Detect which cell encompasses the target text, then output its (x, y) center coordinate. 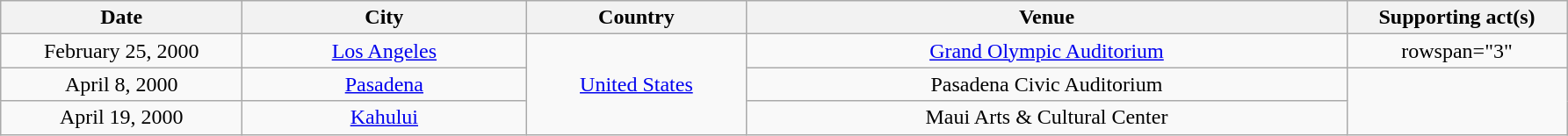
Los Angeles (385, 51)
Kahului (385, 118)
City (385, 18)
April 19, 2000 (121, 118)
Grand Olympic Auditorium (1047, 51)
Supporting act(s) (1456, 18)
April 8, 2000 (121, 84)
Maui Arts & Cultural Center (1047, 118)
February 25, 2000 (121, 51)
United States (636, 84)
Pasadena (385, 84)
rowspan="3" (1456, 51)
Venue (1047, 18)
Pasadena Civic Auditorium (1047, 84)
Country (636, 18)
Date (121, 18)
